Search for the cell housing the specified text and yield its (X, Y) center coordinate. 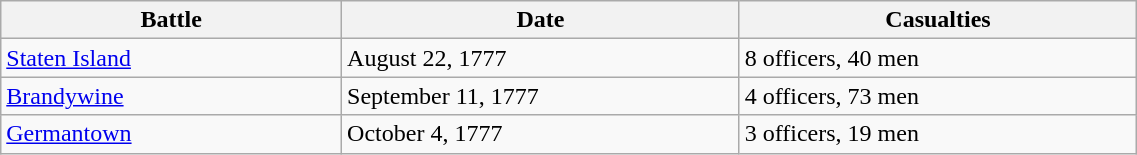
Date (541, 20)
Casualties (938, 20)
August 22, 1777 (541, 58)
September 11, 1777 (541, 96)
Germantown (172, 134)
3 officers, 19 men (938, 134)
Staten Island (172, 58)
October 4, 1777 (541, 134)
Brandywine (172, 96)
8 officers, 40 men (938, 58)
Battle (172, 20)
4 officers, 73 men (938, 96)
